Return the [x, y] coordinate for the center point of the cell that contains the specified text.  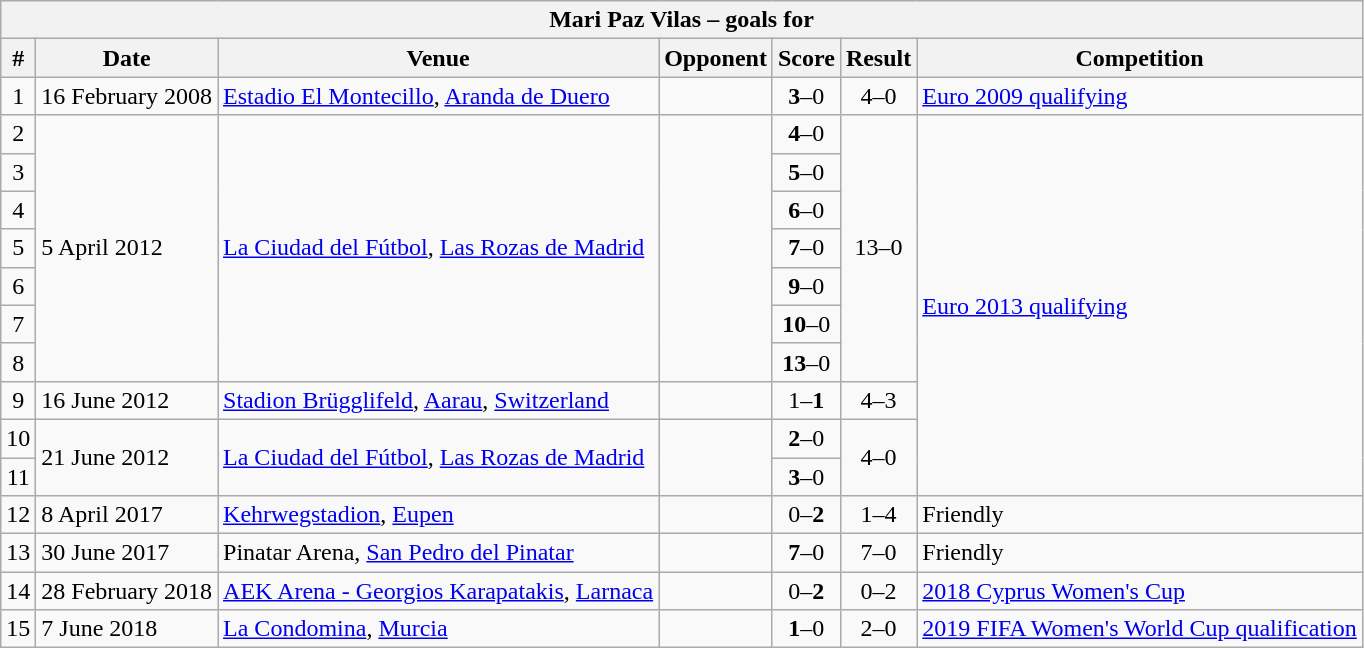
5 [18, 248]
6 [18, 286]
AEK Arena - Georgios Karapatakis, Larnaca [438, 591]
La Condomina, Murcia [438, 629]
Competition [1140, 58]
2019 FIFA Women's World Cup qualification [1140, 629]
11 [18, 477]
4–3 [878, 400]
Opponent [716, 58]
Euro 2009 qualifying [1140, 96]
10–0 [806, 324]
1–4 [878, 515]
Result [878, 58]
9–0 [806, 286]
10 [18, 438]
21 June 2012 [127, 457]
2 [18, 134]
8 April 2017 [127, 515]
15 [18, 629]
1–0 [806, 629]
12 [18, 515]
13 [18, 553]
5 April 2012 [127, 248]
3 [18, 172]
1–1 [806, 400]
Estadio El Montecillo, Aranda de Duero [438, 96]
28 February 2018 [127, 591]
Score [806, 58]
Date [127, 58]
Venue [438, 58]
9 [18, 400]
Pinatar Arena, San Pedro del Pinatar [438, 553]
Mari Paz Vilas – goals for [682, 20]
Euro 2013 qualifying [1140, 306]
16 February 2008 [127, 96]
Stadion Brügglifeld, Aarau, Switzerland [438, 400]
4 [18, 210]
7 [18, 324]
1 [18, 96]
16 June 2012 [127, 400]
5–0 [806, 172]
6–0 [806, 210]
Kehrwegstadion, Eupen [438, 515]
8 [18, 362]
2018 Cyprus Women's Cup [1140, 591]
30 June 2017 [127, 553]
# [18, 58]
14 [18, 591]
7 June 2018 [127, 629]
